Return the (x, y) coordinate for the center point of the cell that contains the specified text.  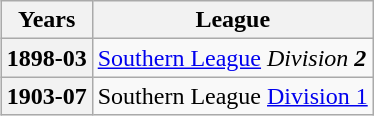
1903-07 (46, 96)
1898-03 (46, 58)
League (232, 20)
Years (46, 20)
Southern League Division 2 (232, 58)
Southern League Division 1 (232, 96)
